Detect which cell encompasses the target text, then output its (x, y) center coordinate. 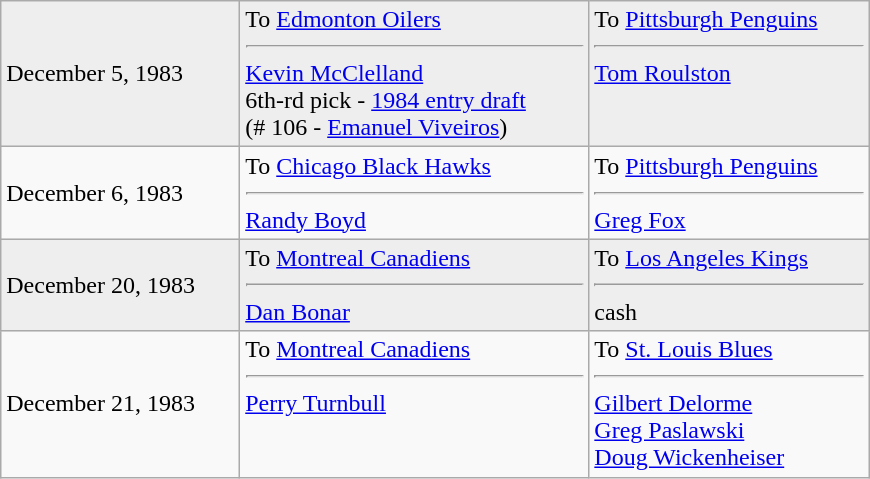
To Montreal CanadiensPerry Turnbull (414, 404)
To Pittsburgh PenguinsTom Roulston (729, 74)
December 20, 1983 (120, 285)
To St. Louis BluesGilbert DelormeGreg PaslawskiDoug Wickenheiser (729, 404)
December 5, 1983 (120, 74)
To Los Angeles Kingscash (729, 285)
To Montreal CanadiensDan Bonar (414, 285)
To Edmonton OilersKevin McClelland6th-rd pick - 1984 entry draft(# 106 - Emanuel Viveiros) (414, 74)
December 6, 1983 (120, 193)
December 21, 1983 (120, 404)
To Chicago Black HawksRandy Boyd (414, 193)
To Pittsburgh PenguinsGreg Fox (729, 193)
